Pinpoint the cell where the given text exists, returning its [x, y] midpoint coordinate. 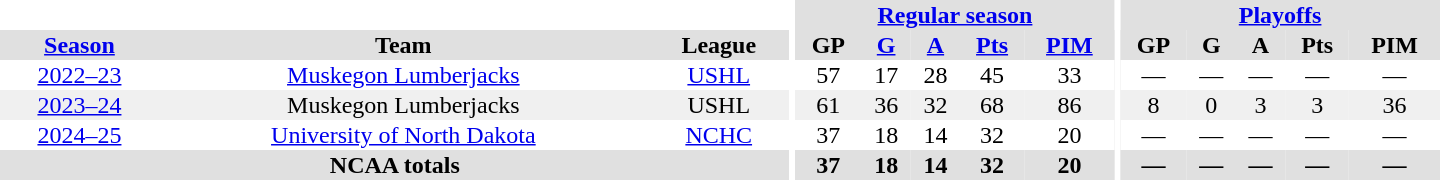
68 [992, 105]
8 [1153, 105]
17 [886, 75]
61 [828, 105]
University of North Dakota [404, 135]
NCAA totals [395, 165]
45 [992, 75]
NCHC [719, 135]
57 [828, 75]
2024–25 [80, 135]
Team [404, 45]
Playoffs [1280, 15]
League [719, 45]
33 [1070, 75]
86 [1070, 105]
28 [936, 75]
2023–24 [80, 105]
2022–23 [80, 75]
Regular season [955, 15]
0 [1212, 105]
Season [80, 45]
